Output the [X, Y] coordinate of the center of the cell containing the given text.  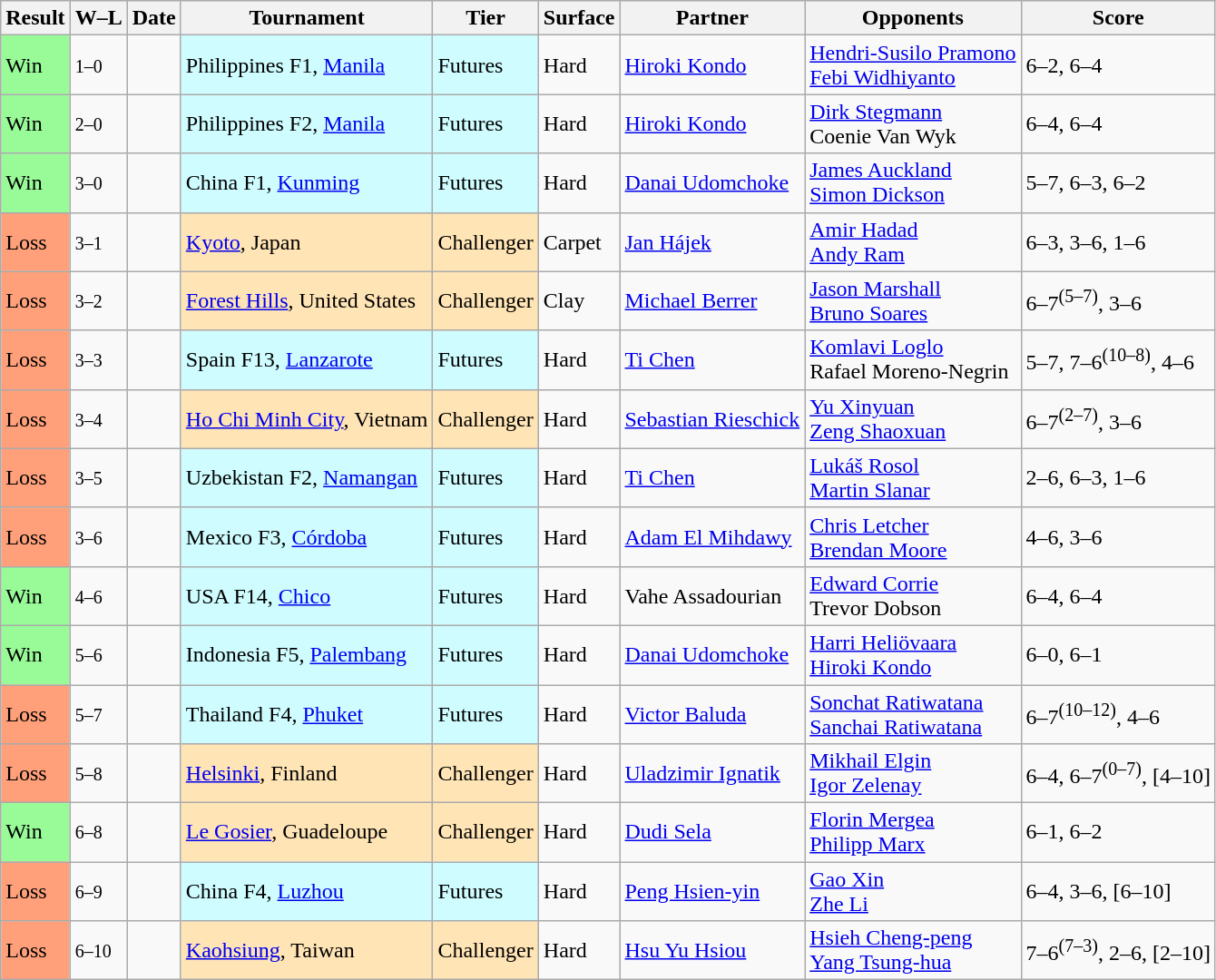
4–6 [98, 595]
4–6, 3–6 [1118, 537]
China F1, Kunming [307, 183]
Result [35, 18]
James Auckland Simon Dickson [913, 183]
Dirk Stegmann Coenie Van Wyk [913, 123]
6–4, 6–7(0–7), [4–10] [1118, 773]
Sebastian Rieschick [712, 419]
3–0 [98, 183]
Philippines F2, Manila [307, 123]
Sonchat Ratiwatana Sanchai Ratiwatana [913, 713]
6–7(2–7), 3–6 [1118, 419]
Opponents [913, 18]
Ho Chi Minh City, Vietnam [307, 419]
USA F14, Chico [307, 595]
W–L [98, 18]
6–8 [98, 833]
Partner [712, 18]
6–0, 6–1 [1118, 655]
Forest Hills, United States [307, 301]
Spain F13, Lanzarote [307, 359]
Dudi Sela [712, 833]
5–7, 7–6(10–8), 4–6 [1118, 359]
Komlavi Loglo Rafael Moreno-Negrin [913, 359]
Peng Hsien-yin [712, 891]
Kyoto, Japan [307, 241]
6–10 [98, 951]
Chris Letcher Brendan Moore [913, 537]
3–2 [98, 301]
6–2, 6–4 [1118, 65]
Score [1118, 18]
6–1, 6–2 [1118, 833]
Clay [579, 301]
Thailand F4, Phuket [307, 713]
3–5 [98, 477]
1–0 [98, 65]
Date [154, 18]
Amir Hadad Andy Ram [913, 241]
Jason Marshall Bruno Soares [913, 301]
6–4, 3–6, [6–10] [1118, 891]
Yu Xinyuan Zeng Shaoxuan [913, 419]
2–0 [98, 123]
Lukáš Rosol Martin Slanar [913, 477]
China F4, Luzhou [307, 891]
6–7(5–7), 3–6 [1118, 301]
3–1 [98, 241]
6–3, 3–6, 1–6 [1118, 241]
6–9 [98, 891]
Victor Baluda [712, 713]
Carpet [579, 241]
5–6 [98, 655]
Harri Heliövaara Hiroki Kondo [913, 655]
Edward Corrie Trevor Dobson [913, 595]
2–6, 6–3, 1–6 [1118, 477]
Florin Mergea Philipp Marx [913, 833]
3–3 [98, 359]
Vahe Assadourian [712, 595]
5–8 [98, 773]
Hsu Yu Hsiou [712, 951]
3–6 [98, 537]
5–7, 6–3, 6–2 [1118, 183]
3–4 [98, 419]
Uzbekistan F2, Namangan [307, 477]
Uladzimir Ignatik [712, 773]
Tournament [307, 18]
Mexico F3, Córdoba [307, 537]
Kaohsiung, Taiwan [307, 951]
Jan Hájek [712, 241]
Gao Xin Zhe Li [913, 891]
Michael Berrer [712, 301]
Tier [485, 18]
5–7 [98, 713]
Le Gosier, Guadeloupe [307, 833]
Hendri-Susilo Pramono Febi Widhiyanto [913, 65]
6–7(10–12), 4–6 [1118, 713]
Mikhail Elgin Igor Zelenay [913, 773]
Hsieh Cheng-peng Yang Tsung-hua [913, 951]
7–6(7–3), 2–6, [2–10] [1118, 951]
Surface [579, 18]
Helsinki, Finland [307, 773]
Adam El Mihdawy [712, 537]
Indonesia F5, Palembang [307, 655]
Philippines F1, Manila [307, 65]
